Pinpoint the cell where the given text exists, returning its [X, Y] midpoint coordinate. 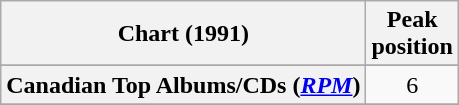
Peakposition [412, 34]
6 [412, 85]
Canadian Top Albums/CDs (RPM) [184, 85]
Chart (1991) [184, 34]
